Detect which cell encompasses the target text, then output its [X, Y] center coordinate. 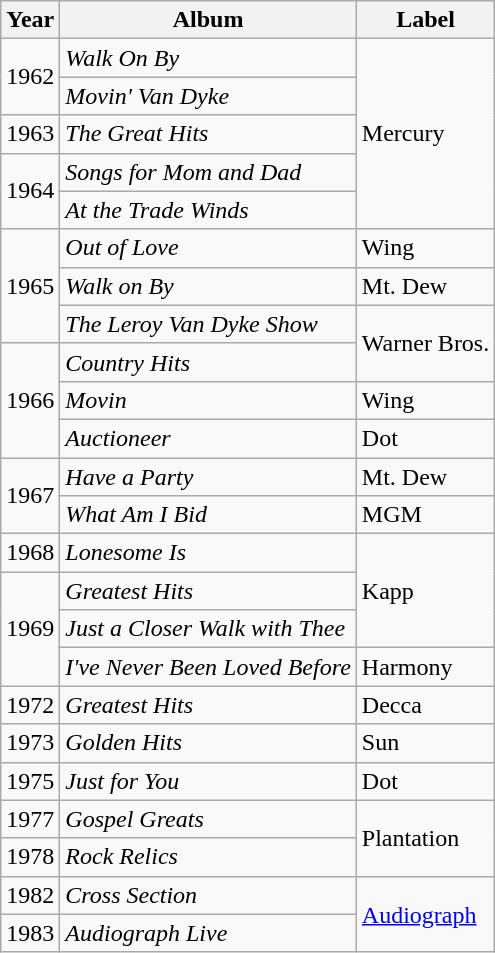
Decca [425, 705]
Album [208, 20]
Audiograph Live [208, 933]
Out of Love [208, 248]
Lonesome Is [208, 553]
1964 [30, 191]
1978 [30, 857]
Mercury [425, 134]
Country Hits [208, 362]
At the Trade Winds [208, 210]
Walk On By [208, 58]
1972 [30, 705]
Cross Section [208, 895]
1969 [30, 629]
Audiograph [425, 914]
Movin [208, 400]
Songs for Mom and Dad [208, 172]
1963 [30, 134]
Walk on By [208, 286]
Movin' Van Dyke [208, 96]
Harmony [425, 667]
Plantation [425, 838]
1967 [30, 496]
I've Never Been Loved Before [208, 667]
Rock Relics [208, 857]
1982 [30, 895]
Just for You [208, 781]
Warner Bros. [425, 343]
1965 [30, 286]
1968 [30, 553]
1983 [30, 933]
Label [425, 20]
Year [30, 20]
What Am I Bid [208, 515]
Golden Hits [208, 743]
1975 [30, 781]
1973 [30, 743]
The Leroy Van Dyke Show [208, 324]
Have a Party [208, 477]
1966 [30, 400]
Auctioneer [208, 438]
The Great Hits [208, 134]
1977 [30, 819]
Kapp [425, 591]
1962 [30, 77]
Gospel Greats [208, 819]
Sun [425, 743]
MGM [425, 515]
Just a Closer Walk with Thee [208, 629]
